From the cell containing the given text, extract its center point as [X, Y] coordinate. 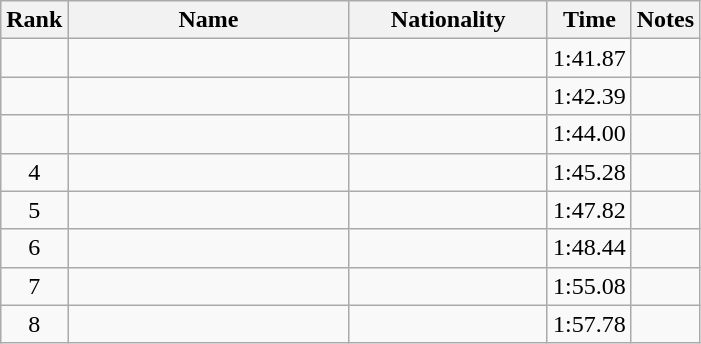
5 [34, 210]
8 [34, 324]
Nationality [448, 20]
1:57.78 [589, 324]
Time [589, 20]
Notes [665, 20]
6 [34, 248]
1:44.00 [589, 134]
Rank [34, 20]
Name [208, 20]
1:48.44 [589, 248]
1:55.08 [589, 286]
7 [34, 286]
4 [34, 172]
1:45.28 [589, 172]
1:42.39 [589, 96]
1:41.87 [589, 58]
1:47.82 [589, 210]
